Pinpoint the cell where the given text exists, returning its (x, y) midpoint coordinate. 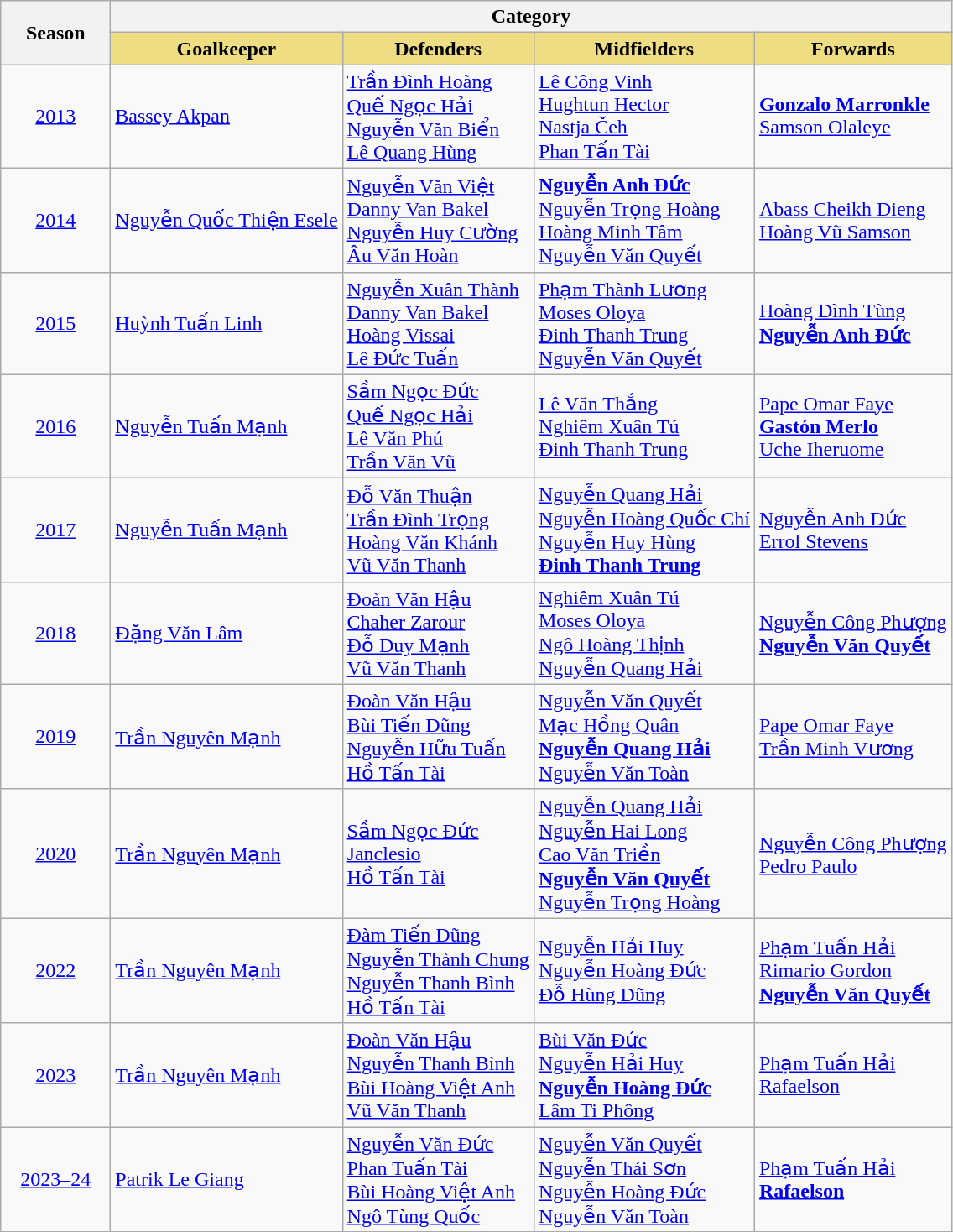
Category (531, 17)
Nguyễn Quang Hải Nguyễn Hoàng Quốc Chí Nguyễn Huy Hùng Đinh Thanh Trung (644, 530)
Đoàn Văn Hậu Nguyễn Thanh Bình Bùi Hoàng Việt Anh Vũ Văn Thanh (438, 1075)
2023–24 (55, 1178)
Nghiêm Xuân Tú Moses Oloya Ngô Hoàng Thịnh Nguyễn Quang Hải (644, 633)
Nguyễn Văn Quyết Mạc Hồng Quân Nguyễn Quang Hải Nguyễn Văn Toàn (644, 737)
Midfielders (644, 49)
Lê Văn Thắng Nghiêm Xuân Tú Đinh Thanh Trung (644, 426)
Patrik Le Giang (227, 1178)
Sầm Ngọc Đức Janclesio Hồ Tấn Tài (438, 854)
Forwards (852, 49)
Nguyễn Văn Quyết Nguyễn Thái Sơn Nguyễn Hoàng Đức Nguyễn Văn Toàn (644, 1178)
Nguyễn Xuân Thành Danny Van Bakel Hoàng Vissai Lê Đức Tuấn (438, 323)
Phạm Thành Lương Moses Oloya Đinh Thanh Trung Nguyễn Văn Quyết (644, 323)
Pape Omar Faye Trần Minh Vương (852, 737)
Đàm Tiến Dũng Nguyễn Thành Chung Nguyễn Thanh Bình Hồ Tấn Tài (438, 970)
Gonzalo Marronkle Samson Olaleye (852, 117)
2014 (55, 220)
Đỗ Văn Thuận Trần Đình Trọng Hoàng Văn Khánh Vũ Văn Thanh (438, 530)
Nguyễn Văn Đức Phan Tuấn Tài Bùi Hoàng Việt Anh Ngô Tùng Quốc (438, 1178)
Bùi Văn Đức Nguyễn Hải Huy Nguyễn Hoàng Đức Lâm Ti Phông (644, 1075)
2017 (55, 530)
Phạm Tuấn Hải Rimario Gordon Nguyễn Văn Quyết (852, 970)
Nguyễn Anh Đức Errol Stevens (852, 530)
2013 (55, 117)
Nguyễn Hải Huy Nguyễn Hoàng Đức Đỗ Hùng Dũng (644, 970)
Abass Cheikh Dieng Hoàng Vũ Samson (852, 220)
Nguyễn Văn Việt Danny Van Bakel Nguyễn Huy Cường Âu Văn Hoàn (438, 220)
Goalkeeper (227, 49)
2019 (55, 737)
2023 (55, 1075)
2020 (55, 854)
Đoàn Văn Hậu Bùi Tiến Dũng Nguyễn Hữu Tuấn Hồ Tấn Tài (438, 737)
Lê Công Vinh Hughtun Hector Nastja Čeh Phan Tấn Tài (644, 117)
2022 (55, 970)
Đoàn Văn Hậu Chaher Zarour Đỗ Duy Mạnh Vũ Văn Thanh (438, 633)
2015 (55, 323)
Nguyễn Quốc Thiện Esele (227, 220)
Nguyễn Công Phượng Pedro Paulo (852, 854)
Nguyễn Quang Hải Nguyễn Hai Long Cao Văn Triền Nguyễn Văn Quyết Nguyễn Trọng Hoàng (644, 854)
Nguyễn Anh Đức Nguyễn Trọng Hoàng Hoàng Minh Tâm Nguyễn Văn Quyết (644, 220)
Trần Đình Hoàng Quế Ngọc Hải Nguyễn Văn Biển Lê Quang Hùng (438, 117)
Hoàng Đình Tùng Nguyễn Anh Đức (852, 323)
Đặng Văn Lâm (227, 633)
Defenders (438, 49)
2018 (55, 633)
Sầm Ngọc Đức Quế Ngọc Hải Lê Văn Phú Trần Văn Vũ (438, 426)
Bassey Akpan (227, 117)
2016 (55, 426)
Nguyễn Công Phượng Nguyễn Văn Quyết (852, 633)
Pape Omar Faye Gastón Merlo Uche Iheruome (852, 426)
Huỳnh Tuấn Linh (227, 323)
Season (55, 33)
